For the text-containing cell, return its midpoint in [x, y] coordinate format. 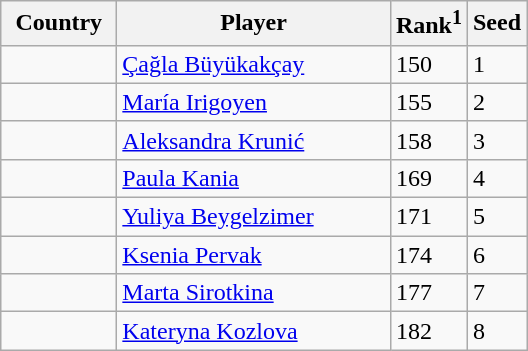
María Irigoyen [254, 102]
4 [496, 178]
150 [428, 64]
182 [428, 331]
Ksenia Pervak [254, 255]
3 [496, 140]
Seed [496, 24]
6 [496, 255]
174 [428, 255]
Aleksandra Krunić [254, 140]
169 [428, 178]
2 [496, 102]
158 [428, 140]
Yuliya Beygelzimer [254, 217]
Kateryna Kozlova [254, 331]
177 [428, 293]
Marta Sirotkina [254, 293]
8 [496, 331]
Player [254, 24]
7 [496, 293]
155 [428, 102]
Paula Kania [254, 178]
171 [428, 217]
5 [496, 217]
Country [59, 24]
Çağla Büyükakçay [254, 64]
1 [496, 64]
Rank1 [428, 24]
